Determine the [x, y] coordinate at the center of the cell enclosing the given text.  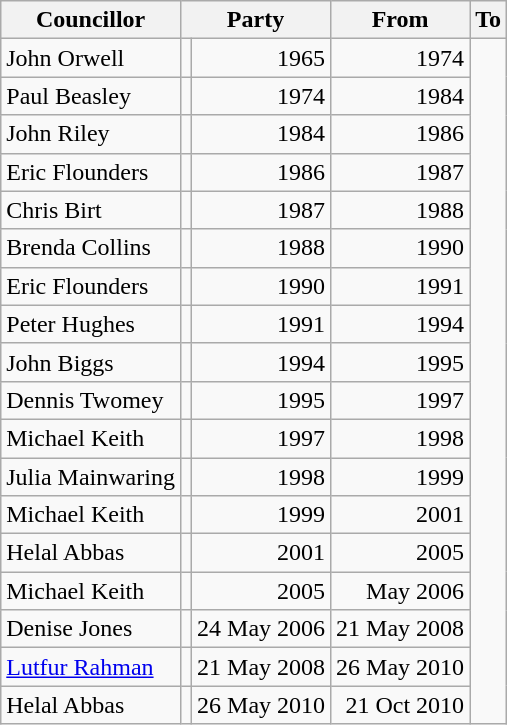
24 May 2006 [262, 629]
To [488, 20]
Chris Birt [91, 210]
Julia Mainwaring [91, 477]
Peter Hughes [91, 324]
Brenda Collins [91, 248]
Paul Beasley [91, 96]
Dennis Twomey [91, 400]
May 2006 [400, 591]
Councillor [91, 20]
From [400, 20]
John Orwell [91, 58]
Denise Jones [91, 629]
21 Oct 2010 [400, 705]
Lutfur Rahman [91, 667]
John Riley [91, 134]
1965 [262, 58]
John Biggs [91, 362]
Party [255, 20]
